Pinpoint the cell where the given text exists, returning its (X, Y) midpoint coordinate. 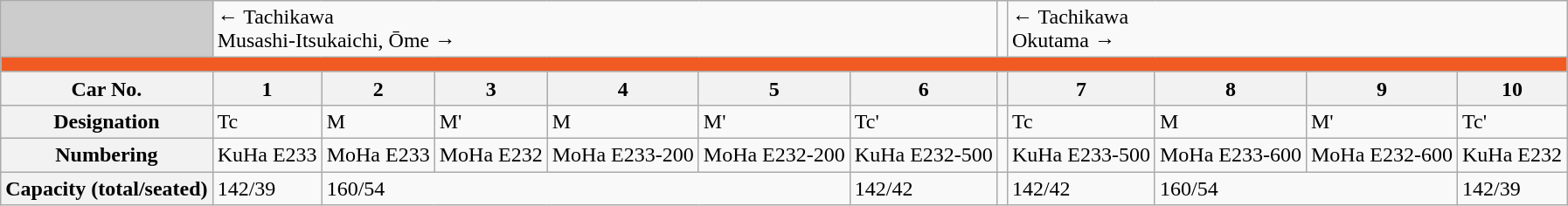
MoHa E233-600 (1231, 154)
MoHa E232-600 (1381, 154)
Car No. (107, 88)
KuHa E233 (267, 154)
9 (1381, 88)
Designation (107, 121)
1 (267, 88)
7 (1080, 88)
KuHa E232-500 (923, 154)
2 (378, 88)
MoHa E233 (378, 154)
← TachikawaOkutama → (1287, 30)
6 (923, 88)
10 (1512, 88)
KuHa E233-500 (1080, 154)
Numbering (107, 154)
3 (491, 88)
4 (622, 88)
MoHa E232 (491, 154)
KuHa E232 (1512, 154)
5 (774, 88)
MoHa E233-200 (622, 154)
Capacity (total/seated) (107, 188)
← TachikawaMusashi-Itsukaichi, Ōme → (605, 30)
8 (1231, 88)
MoHa E232-200 (774, 154)
